Locate the cell with the specified text and output its [x, y] center coordinate. 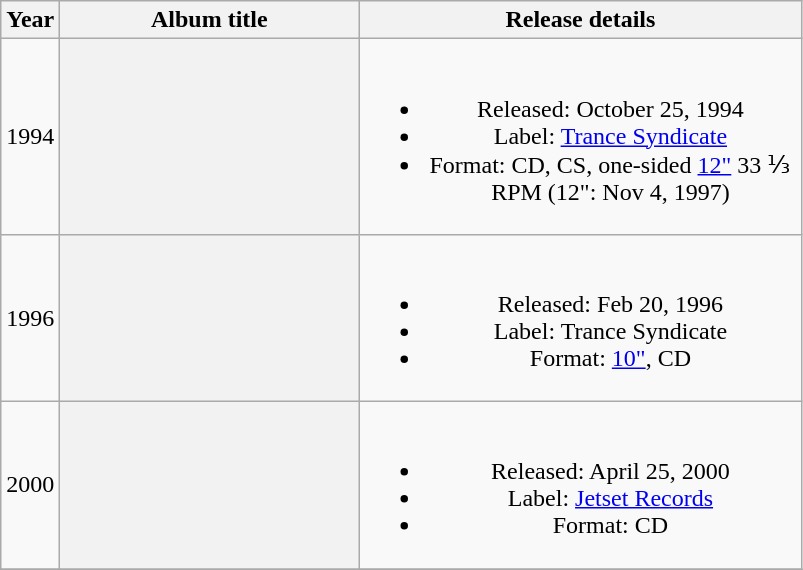
Year [30, 20]
1996 [30, 318]
Released: October 25, 1994Label: Trance SyndicateFormat: CD, CS, one-sided 12" 33 ⅓ RPM (12": Nov 4, 1997) [580, 137]
Album title [210, 20]
Released: Feb 20, 1996Label: Trance SyndicateFormat: 10", CD [580, 318]
2000 [30, 484]
Release details [580, 20]
Released: April 25, 2000Label: Jetset RecordsFormat: CD [580, 484]
1994 [30, 137]
